Return the (x, y) coordinate for the center point of the cell that contains the specified text.  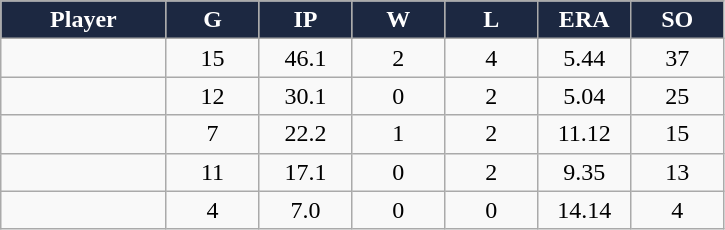
1 (398, 134)
14.14 (584, 210)
37 (678, 58)
5.04 (584, 96)
12 (212, 96)
ERA (584, 20)
7 (212, 134)
13 (678, 172)
SO (678, 20)
Player (84, 20)
11.12 (584, 134)
11 (212, 172)
30.1 (306, 96)
L (492, 20)
46.1 (306, 58)
IP (306, 20)
G (212, 20)
7.0 (306, 210)
25 (678, 96)
9.35 (584, 172)
W (398, 20)
5.44 (584, 58)
22.2 (306, 134)
17.1 (306, 172)
